Scan for the cell matching the given text and deliver its (x, y) coordinate at center. 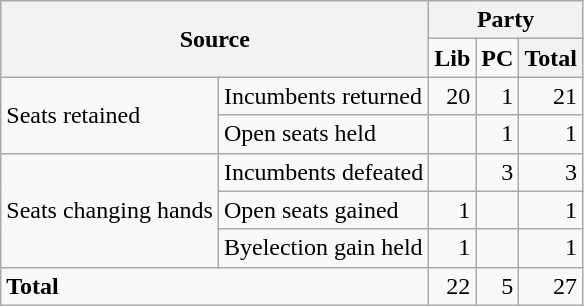
21 (551, 96)
20 (452, 96)
PC (498, 58)
5 (498, 286)
Source (215, 39)
22 (452, 286)
Seats changing hands (110, 210)
Lib (452, 58)
27 (551, 286)
Open seats held (323, 134)
Byelection gain held (323, 248)
Seats retained (110, 115)
Open seats gained (323, 210)
Party (506, 20)
Incumbents defeated (323, 172)
Incumbents returned (323, 96)
